Identify which cell holds the provided text, then report its [X, Y] central coordinate. 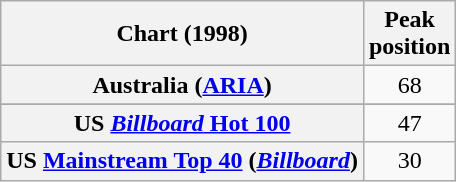
Peakposition [409, 34]
30 [409, 161]
Australia (ARIA) [182, 85]
US Billboard Hot 100 [182, 123]
47 [409, 123]
Chart (1998) [182, 34]
US Mainstream Top 40 (Billboard) [182, 161]
68 [409, 85]
